For the text-containing cell, return its midpoint in (X, Y) coordinate format. 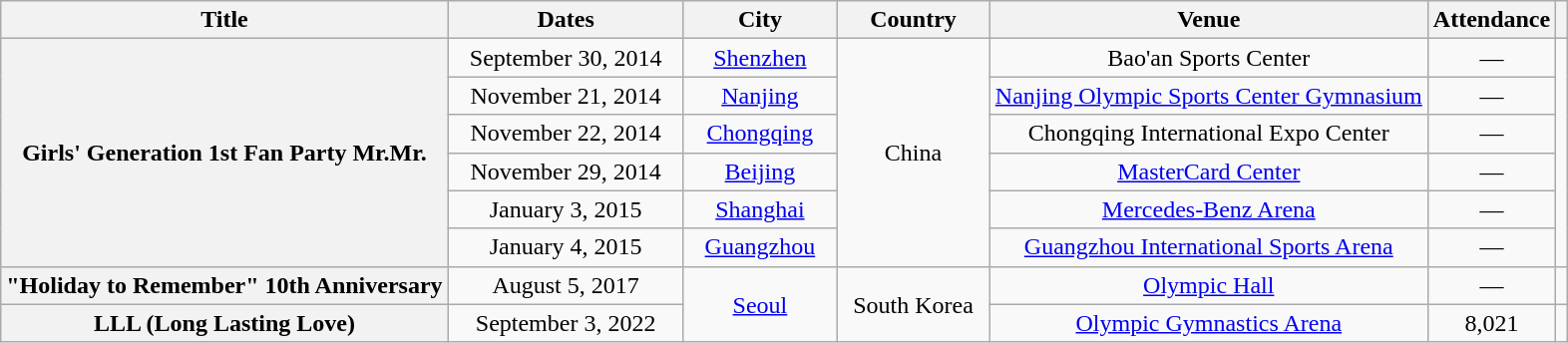
Shanghai (760, 209)
MasterCard Center (1209, 171)
Shenzhen (760, 58)
Dates (566, 20)
Girls' Generation 1st Fan Party Mr.Mr. (224, 153)
China (914, 153)
Nanjing (760, 96)
Chongqing International Expo Center (1209, 134)
Attendance (1491, 20)
Guangzhou (760, 247)
Country (914, 20)
November 21, 2014 (566, 96)
September 30, 2014 (566, 58)
Venue (1209, 20)
Nanjing Olympic Sports Center Gymnasium (1209, 96)
"Holiday to Remember" 10th Anniversary (224, 285)
August 5, 2017 (566, 285)
Title (224, 20)
Olympic Gymnastics Arena (1209, 323)
Beijing (760, 171)
November 22, 2014 (566, 134)
Guangzhou International Sports Arena (1209, 247)
Mercedes-Benz Arena (1209, 209)
January 4, 2015 (566, 247)
November 29, 2014 (566, 171)
LLL (Long Lasting Love) (224, 323)
South Korea (914, 304)
Olympic Hall (1209, 285)
Bao'an Sports Center (1209, 58)
City (760, 20)
Seoul (760, 304)
September 3, 2022 (566, 323)
Chongqing (760, 134)
January 3, 2015 (566, 209)
8,021 (1491, 323)
